Output the [x, y] coordinate of the center of the cell containing the given text.  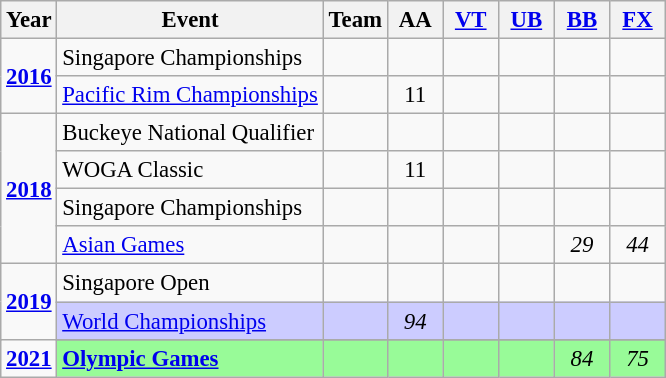
Olympic Games [190, 358]
VT [471, 20]
75 [638, 358]
World Championships [190, 321]
UB [527, 20]
44 [638, 245]
Team [355, 20]
94 [415, 321]
Singapore Open [190, 283]
Year [29, 20]
WOGA Classic [190, 170]
2021 [29, 358]
Event [190, 20]
2018 [29, 189]
AA [415, 20]
84 [582, 358]
Buckeye National Qualifier [190, 133]
Pacific Rim Championships [190, 95]
2019 [29, 302]
29 [582, 245]
FX [638, 20]
BB [582, 20]
Asian Games [190, 245]
2016 [29, 76]
